Provide the [x, y] coordinate of the cell's center where the given text is located.  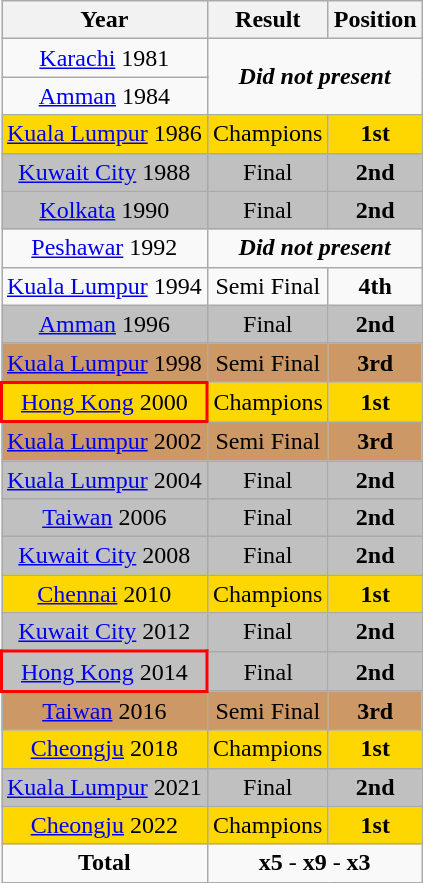
Kuala Lumpur 1998 [105, 362]
Kuwait City 1988 [105, 172]
Peshawar 1992 [105, 248]
x5 - x9 - x3 [314, 863]
Result [268, 20]
Kuala Lumpur 2021 [105, 787]
Position [375, 20]
Year [105, 20]
Hong Kong 2000 [105, 402]
Kuala Lumpur 1994 [105, 286]
Kuala Lumpur 1986 [105, 134]
Kuwait City 2008 [105, 556]
Kuwait City 2012 [105, 632]
Kuala Lumpur 2002 [105, 442]
Cheongju 2022 [105, 825]
Chennai 2010 [105, 594]
Taiwan 2006 [105, 518]
4th [375, 286]
Kuala Lumpur 2004 [105, 479]
Cheongju 2018 [105, 749]
Amman 1996 [105, 324]
Taiwan 2016 [105, 710]
Amman 1984 [105, 96]
Karachi 1981 [105, 58]
Hong Kong 2014 [105, 672]
Kolkata 1990 [105, 210]
Total [105, 863]
